Extract the [x, y] coordinate from the center of the cell holding the provided text.  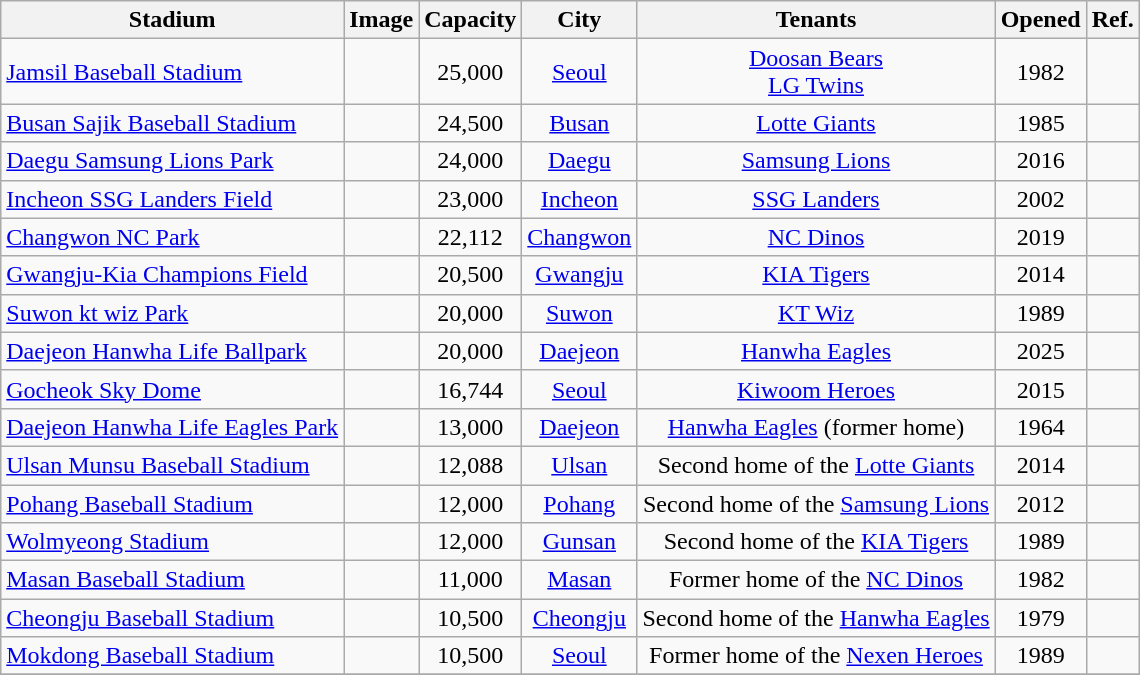
2019 [1040, 237]
Hanwha Eagles (former home) [816, 427]
Ulsan Munsu Baseball Stadium [172, 465]
Gunsan [580, 542]
Former home of the Nexen Heroes [816, 656]
KT Wiz [816, 313]
Masan [580, 580]
12,088 [470, 465]
Image [382, 20]
Daejeon Hanwha Life Eagles Park [172, 427]
2016 [1040, 161]
Tenants [816, 20]
Second home of the Samsung Lions [816, 503]
16,744 [470, 389]
Incheon SSG Landers Field [172, 199]
23,000 [470, 199]
Suwon kt wiz Park [172, 313]
Second home of the KIA Tigers [816, 542]
2015 [1040, 389]
City [580, 20]
Wolmyeong Stadium [172, 542]
2025 [1040, 351]
Former home of the NC Dinos [816, 580]
Busan Sajik Baseball Stadium [172, 123]
Lotte Giants [816, 123]
2012 [1040, 503]
Daegu [580, 161]
1979 [1040, 618]
Capacity [470, 20]
Gwangju [580, 275]
Gocheok Sky Dome [172, 389]
Ref. [1112, 20]
Pohang [580, 503]
Stadium [172, 20]
Opened [1040, 20]
22,112 [470, 237]
Cheongju [580, 618]
1964 [1040, 427]
Doosan BearsLG Twins [816, 72]
KIA Tigers [816, 275]
NC Dinos [816, 237]
Cheongju Baseball Stadium [172, 618]
Changwon NC Park [172, 237]
Changwon [580, 237]
Masan Baseball Stadium [172, 580]
Pohang Baseball Stadium [172, 503]
Gwangju-Kia Champions Field [172, 275]
Samsung Lions [816, 161]
Second home of the Hanwha Eagles [816, 618]
11,000 [470, 580]
24,500 [470, 123]
Hanwha Eagles [816, 351]
2002 [1040, 199]
Jamsil Baseball Stadium [172, 72]
Incheon [580, 199]
Daejeon Hanwha Life Ballpark [172, 351]
24,000 [470, 161]
20,500 [470, 275]
Busan [580, 123]
Daegu Samsung Lions Park [172, 161]
Mokdong Baseball Stadium [172, 656]
13,000 [470, 427]
Ulsan [580, 465]
1985 [1040, 123]
Second home of the Lotte Giants [816, 465]
Suwon [580, 313]
25,000 [470, 72]
Kiwoom Heroes [816, 389]
SSG Landers [816, 199]
